From the cell containing the given text, extract its center point as [X, Y] coordinate. 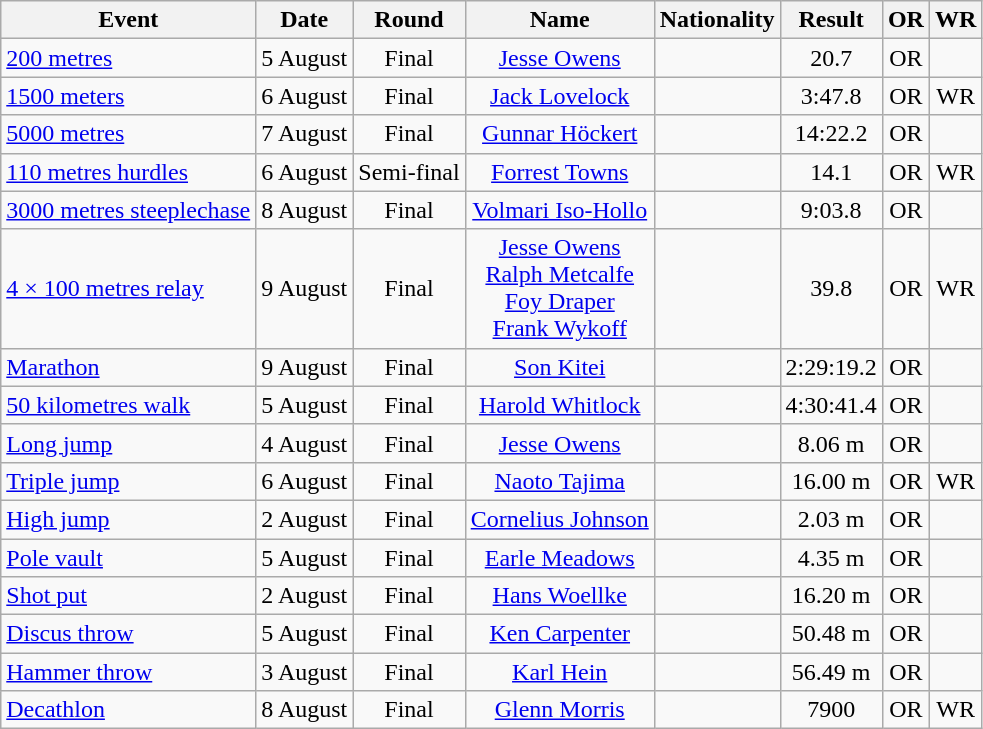
Event [128, 20]
8.06 m [831, 443]
4.35 m [831, 557]
56.49 m [831, 672]
Jesse OwensRalph MetcalfeFoy DraperFrank Wykoff [560, 288]
2:29:19.2 [831, 367]
Semi-final [409, 172]
Decathlon [128, 710]
Date [304, 20]
Harold Whitlock [560, 405]
7900 [831, 710]
Karl Hein [560, 672]
Naoto Tajima [560, 481]
Earle Meadows [560, 557]
Result [831, 20]
Nationality [717, 20]
Gunnar Höckert [560, 134]
Son Kitei [560, 367]
Triple jump [128, 481]
Cornelius Johnson [560, 519]
3 August [304, 672]
Shot put [128, 596]
Forrest Towns [560, 172]
7 August [304, 134]
50.48 m [831, 634]
2.03 m [831, 519]
Glenn Morris [560, 710]
1500 meters [128, 96]
39.8 [831, 288]
Discus throw [128, 634]
Marathon [128, 367]
16.00 m [831, 481]
Ken Carpenter [560, 634]
4:30:41.4 [831, 405]
3:47.8 [831, 96]
Hans Woellke [560, 596]
3000 metres steeplechase [128, 210]
Pole vault [128, 557]
5000 metres [128, 134]
4 × 100 metres relay [128, 288]
16.20 m [831, 596]
Hammer throw [128, 672]
Volmari Iso-Hollo [560, 210]
14.1 [831, 172]
Name [560, 20]
14:22.2 [831, 134]
Long jump [128, 443]
4 August [304, 443]
9:03.8 [831, 210]
High jump [128, 519]
Jack Lovelock [560, 96]
110 metres hurdles [128, 172]
50 kilometres walk [128, 405]
20.7 [831, 58]
200 metres [128, 58]
Round [409, 20]
